Identify which cell holds the provided text, then report its [X, Y] central coordinate. 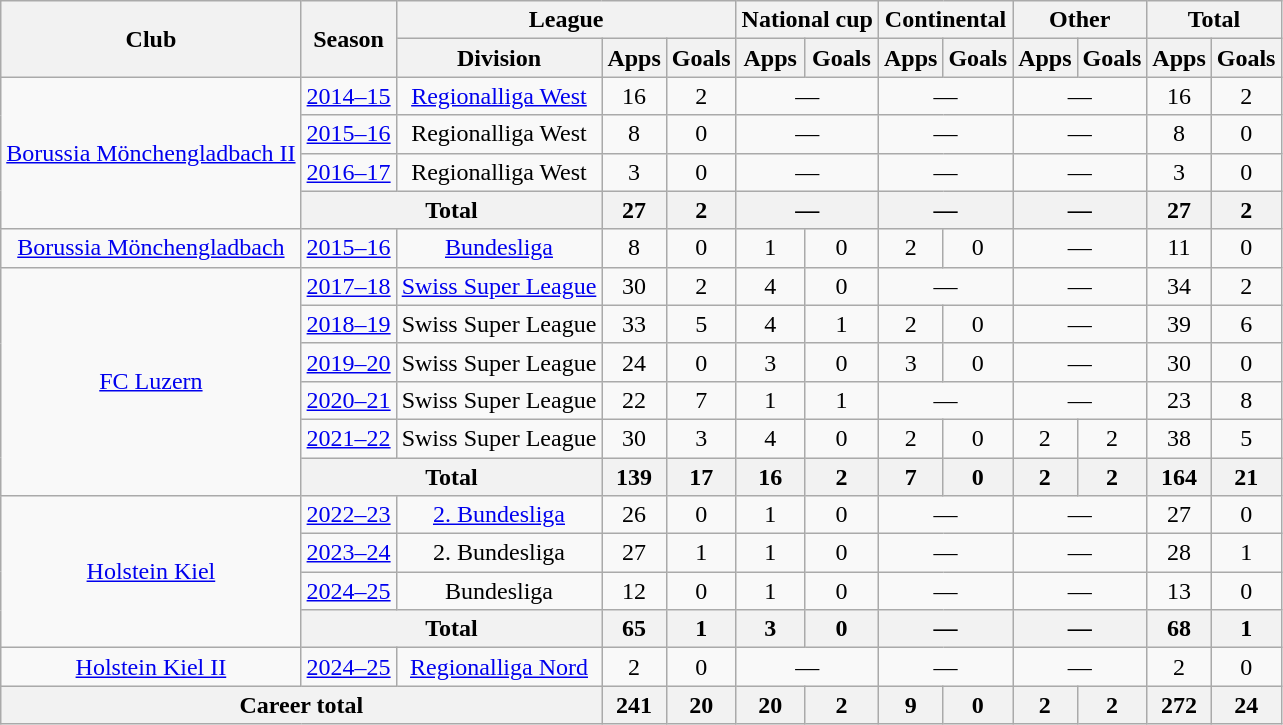
Holstein Kiel II [151, 667]
2020–21 [348, 400]
Borussia Mönchengladbach [151, 248]
272 [1179, 705]
164 [1179, 477]
6 [1246, 324]
241 [634, 705]
17 [701, 477]
National cup [807, 20]
2019–20 [348, 362]
13 [1179, 591]
22 [634, 400]
139 [634, 477]
Season [348, 39]
2023–24 [348, 553]
2017–18 [348, 286]
2018–19 [348, 324]
Borussia Mönchengladbach II [151, 153]
2022–23 [348, 515]
68 [1179, 629]
34 [1179, 286]
Regionalliga Nord [499, 667]
65 [634, 629]
Other [1080, 20]
39 [1179, 324]
9 [910, 705]
23 [1179, 400]
League [566, 20]
2021–22 [348, 438]
Career total [302, 705]
Holstein Kiel [151, 572]
28 [1179, 553]
2014–15 [348, 96]
33 [634, 324]
38 [1179, 438]
11 [1179, 248]
FC Luzern [151, 381]
26 [634, 515]
2016–17 [348, 172]
Division [499, 58]
Continental [945, 20]
12 [634, 591]
Club [151, 39]
21 [1246, 477]
